Capture the cell that displays the provided text and extract its (x, y) central coordinate. 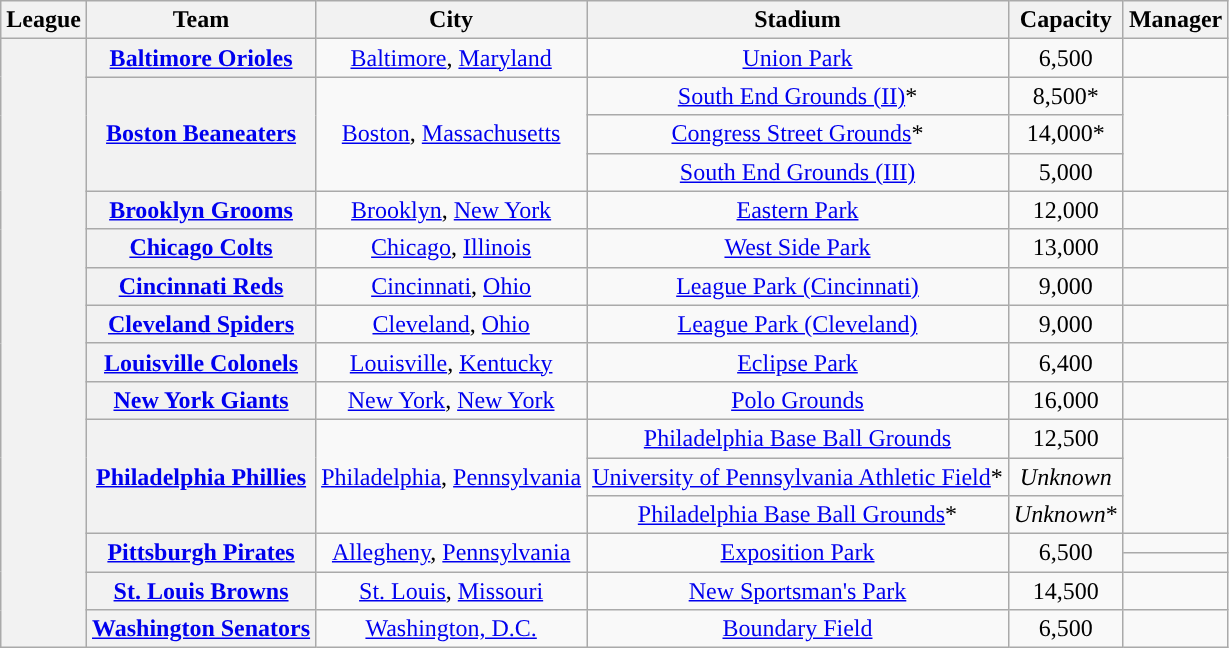
12,000 (1066, 210)
League Park (Cincinnati) (798, 286)
6,400 (1066, 362)
Capacity (1066, 20)
Brooklyn, New York (452, 210)
West Side Park (798, 248)
Eastern Park (798, 210)
Baltimore Orioles (200, 58)
League (44, 20)
Stadium (798, 20)
Boston, Massachusetts (452, 134)
Chicago, Illinois (452, 248)
Washington, D.C. (452, 629)
Philadelphia, Pennsylvania (452, 476)
St. Louis, Missouri (452, 591)
Unknown* (1066, 515)
New York Giants (200, 400)
16,000 (1066, 400)
Cincinnati Reds (200, 286)
Polo Grounds (798, 400)
Chicago Colts (200, 248)
Philadelphia Base Ball Grounds (798, 438)
Cincinnati, Ohio (452, 286)
League Park (Cleveland) (798, 324)
Washington Senators (200, 629)
Union Park (798, 58)
Team (200, 20)
Louisville, Kentucky (452, 362)
South End Grounds (II)* (798, 96)
University of Pennsylvania Athletic Field* (798, 477)
Louisville Colonels (200, 362)
Boston Beaneaters (200, 134)
Baltimore, Maryland (452, 58)
Congress Street Grounds* (798, 134)
St. Louis Browns (200, 591)
5,000 (1066, 172)
Cleveland, Ohio (452, 324)
New Sportsman's Park (798, 591)
12,500 (1066, 438)
Unknown (1066, 477)
Exposition Park (798, 553)
Philadelphia Phillies (200, 476)
City (452, 20)
Brooklyn Grooms (200, 210)
Philadelphia Base Ball Grounds* (798, 515)
New York, New York (452, 400)
14,000* (1066, 134)
Manager (1175, 20)
South End Grounds (III) (798, 172)
Allegheny, Pennsylvania (452, 553)
13,000 (1066, 248)
Pittsburgh Pirates (200, 553)
Eclipse Park (798, 362)
Boundary Field (798, 629)
8,500* (1066, 96)
14,500 (1066, 591)
Cleveland Spiders (200, 324)
